Determine the [X, Y] coordinate at the center of the cell enclosing the given text.  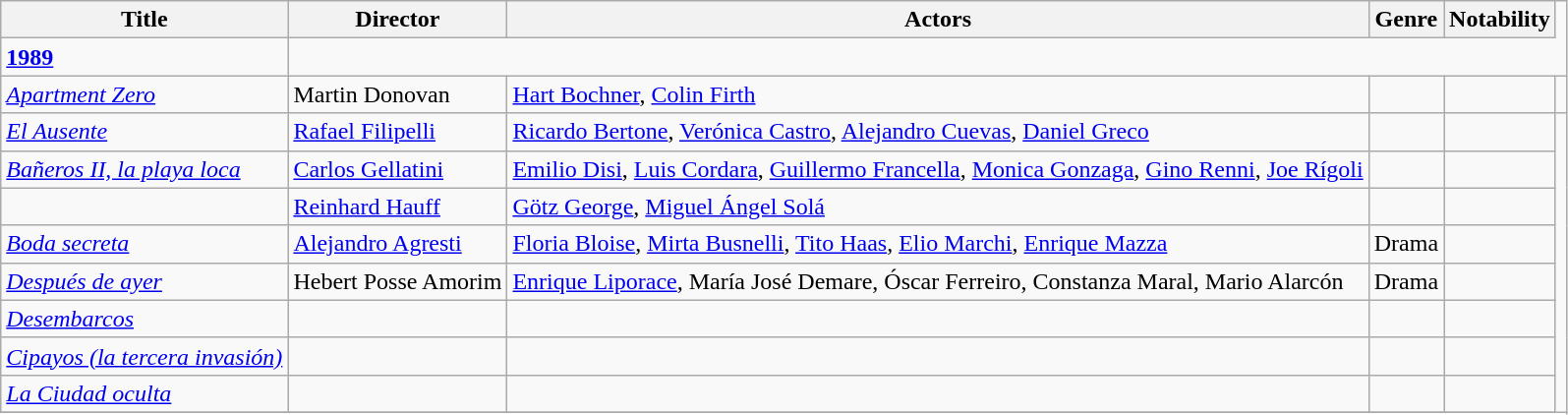
Notability [1500, 20]
Hebert Posse Amorim [397, 281]
Alejandro Agresti [397, 244]
Desembarcos [145, 319]
Cipayos (la tercera invasión) [145, 356]
Apartment Zero [145, 94]
Actors [938, 20]
Carlos Gellatini [397, 169]
Genre [1406, 20]
La Ciudad oculta [145, 393]
Emilio Disi, Luis Cordara, Guillermo Francella, Monica Gonzaga, Gino Renni, Joe Rígoli [938, 169]
Götz George, Miguel Ángel Solá [938, 207]
Hart Bochner, Colin Firth [938, 94]
Director [397, 20]
1989 [145, 57]
Martin Donovan [397, 94]
Después de ayer [145, 281]
El Ausente [145, 132]
Enrique Liporace, María José Demare, Óscar Ferreiro, Constanza Maral, Mario Alarcón [938, 281]
Title [145, 20]
Reinhard Hauff [397, 207]
Ricardo Bertone, Verónica Castro, Alejandro Cuevas, Daniel Greco [938, 132]
Rafael Filipelli [397, 132]
Floria Bloise, Mirta Busnelli, Tito Haas, Elio Marchi, Enrique Mazza [938, 244]
Boda secreta [145, 244]
Bañeros II, la playa loca [145, 169]
